For the text-containing cell, return its midpoint in [x, y] coordinate format. 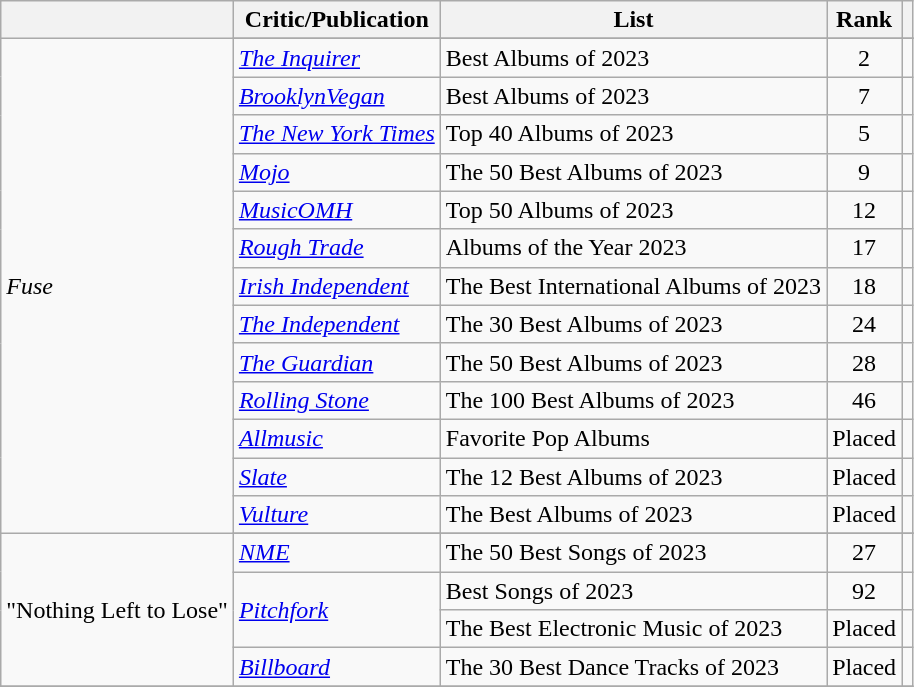
Fuse [118, 286]
"Nothing Left to Lose" [118, 610]
MusicOMH [336, 210]
The 12 Best Albums of 2023 [633, 477]
NME [336, 553]
24 [864, 324]
17 [864, 248]
28 [864, 362]
Best Songs of 2023 [633, 591]
The Guardian [336, 362]
5 [864, 134]
Slate [336, 477]
BrooklynVegan [336, 96]
27 [864, 553]
Vulture [336, 515]
Irish Independent [336, 286]
List [633, 20]
Rank [864, 20]
The New York Times [336, 134]
7 [864, 96]
46 [864, 400]
The 50 Best Songs of 2023 [633, 553]
12 [864, 210]
The Inquirer [336, 58]
Albums of the Year 2023 [633, 248]
Critic/Publication [336, 20]
Mojo [336, 172]
The 30 Best Albums of 2023 [633, 324]
9 [864, 172]
Billboard [336, 667]
The Best Electronic Music of 2023 [633, 629]
Favorite Pop Albums [633, 438]
2 [864, 58]
92 [864, 591]
Allmusic [336, 438]
Top 50 Albums of 2023 [633, 210]
The 100 Best Albums of 2023 [633, 400]
Rough Trade [336, 248]
Pitchfork [336, 610]
Top 40 Albums of 2023 [633, 134]
The Best International Albums of 2023 [633, 286]
The Best Albums of 2023 [633, 515]
The Independent [336, 324]
The 30 Best Dance Tracks of 2023 [633, 667]
18 [864, 286]
Rolling Stone [336, 400]
